Detect which cell encompasses the target text, then output its (X, Y) center coordinate. 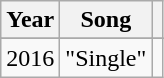
"Single" (106, 58)
Year (30, 20)
Song (106, 20)
2016 (30, 58)
